Find where the given text appears and provide that cell's center as (x, y) coordinate. 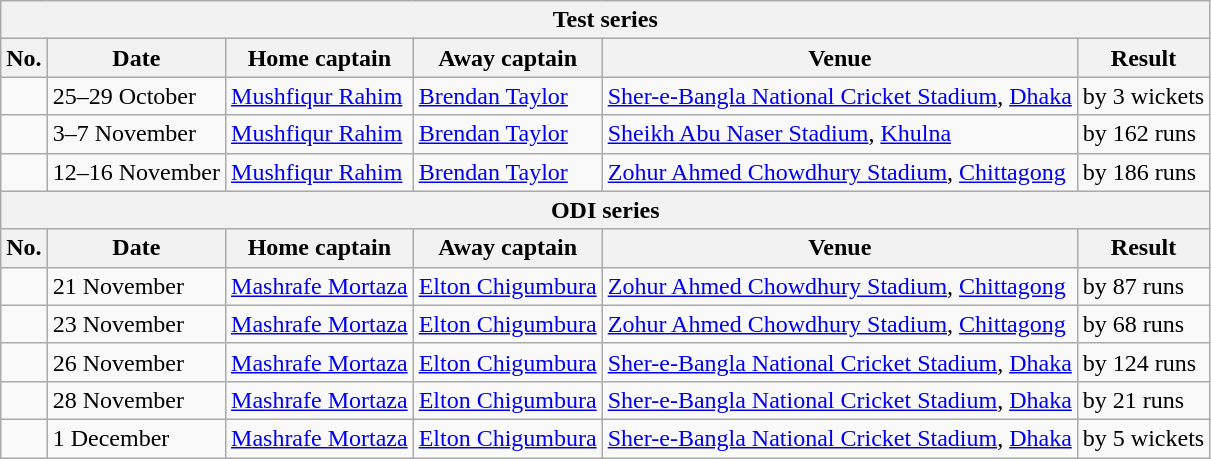
23 November (136, 324)
21 November (136, 286)
25–29 October (136, 96)
by 3 wickets (1143, 96)
by 162 runs (1143, 134)
12–16 November (136, 172)
by 5 wickets (1143, 438)
ODI series (606, 210)
Test series (606, 20)
28 November (136, 400)
Sheikh Abu Naser Stadium, Khulna (840, 134)
3–7 November (136, 134)
by 21 runs (1143, 400)
by 87 runs (1143, 286)
26 November (136, 362)
by 68 runs (1143, 324)
1 December (136, 438)
by 186 runs (1143, 172)
by 124 runs (1143, 362)
